Pinpoint the cell where the given text exists, returning its [x, y] midpoint coordinate. 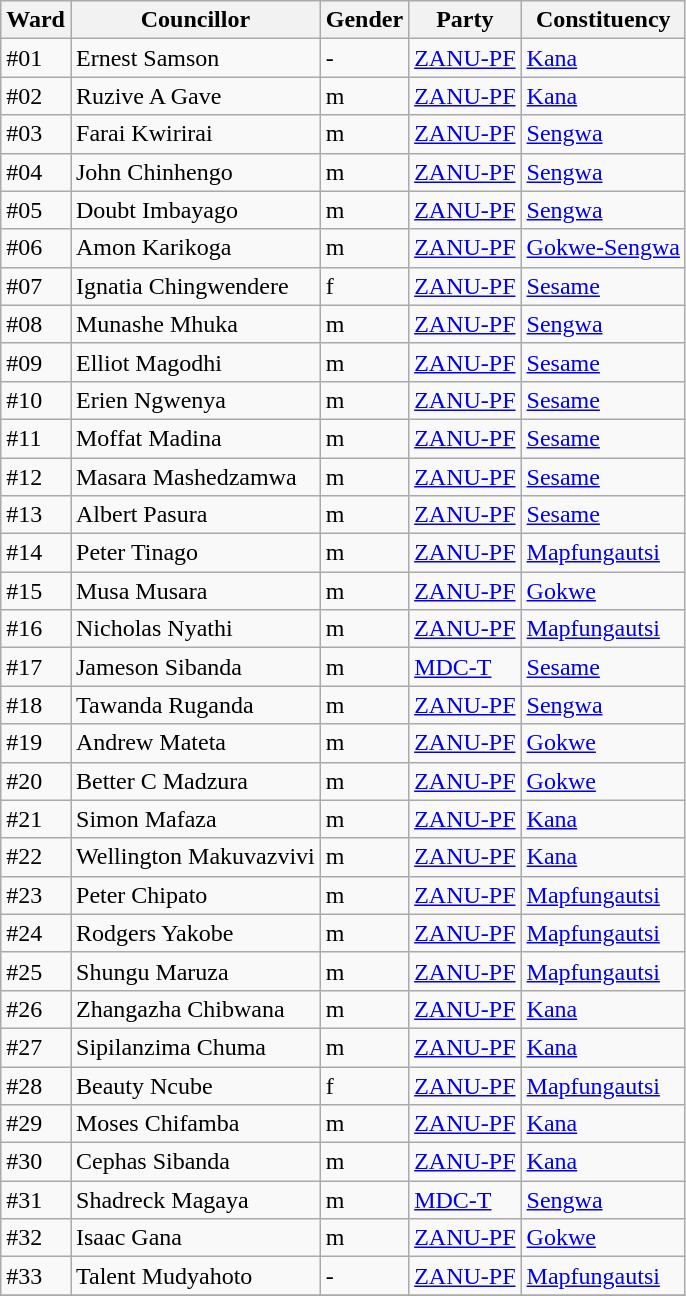
#02 [36, 96]
Simon Mafaza [195, 819]
#25 [36, 971]
Shadreck Magaya [195, 1200]
#13 [36, 515]
#33 [36, 1276]
Erien Ngwenya [195, 400]
#21 [36, 819]
Ward [36, 20]
Moffat Madina [195, 438]
#04 [36, 172]
Talent Mudyahoto [195, 1276]
#07 [36, 286]
#27 [36, 1047]
Isaac Gana [195, 1238]
Zhangazha Chibwana [195, 1009]
#12 [36, 477]
Gokwe-Sengwa [603, 248]
Councillor [195, 20]
#29 [36, 1124]
Gender [364, 20]
John Chinhengo [195, 172]
Moses Chifamba [195, 1124]
Constituency [603, 20]
Farai Kwirirai [195, 134]
#24 [36, 933]
Amon Karikoga [195, 248]
#06 [36, 248]
Doubt Imbayago [195, 210]
Better C Madzura [195, 781]
Andrew Mateta [195, 743]
#14 [36, 553]
Shungu Maruza [195, 971]
Party [465, 20]
#22 [36, 857]
#23 [36, 895]
Munashe Mhuka [195, 324]
#10 [36, 400]
#20 [36, 781]
Beauty Ncube [195, 1085]
#16 [36, 629]
Rodgers Yakobe [195, 933]
#15 [36, 591]
Ernest Samson [195, 58]
#32 [36, 1238]
Ignatia Chingwendere [195, 286]
#30 [36, 1162]
Tawanda Ruganda [195, 705]
Peter Chipato [195, 895]
#18 [36, 705]
Peter Tinago [195, 553]
#19 [36, 743]
#03 [36, 134]
Jameson Sibanda [195, 667]
#09 [36, 362]
Sipilanzima Chuma [195, 1047]
Nicholas Nyathi [195, 629]
#05 [36, 210]
#31 [36, 1200]
Cephas Sibanda [195, 1162]
#26 [36, 1009]
Wellington Makuvazvivi [195, 857]
Elliot Magodhi [195, 362]
#11 [36, 438]
Musa Musara [195, 591]
Albert Pasura [195, 515]
#08 [36, 324]
#28 [36, 1085]
#01 [36, 58]
Ruzive A Gave [195, 96]
#17 [36, 667]
Masara Mashedzamwa [195, 477]
